Locate the cell with the specified text and output its (x, y) center coordinate. 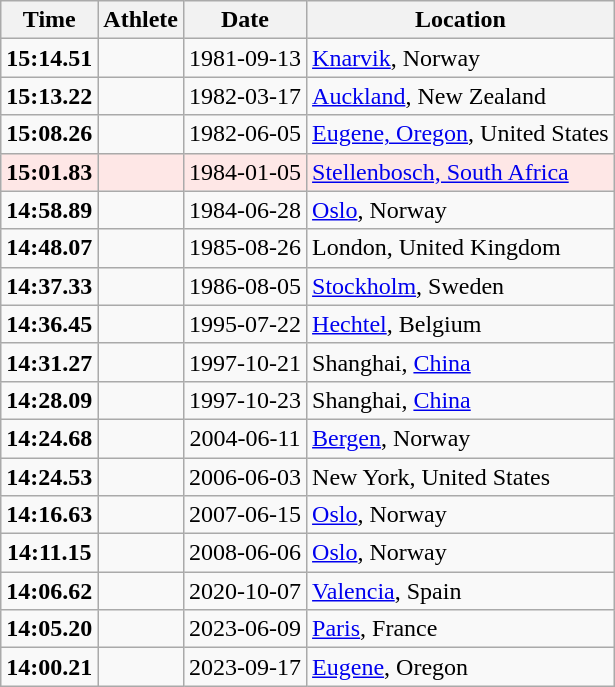
14:00.21 (50, 667)
Valencia, Spain (461, 591)
New York, United States (461, 477)
Location (461, 20)
15:01.83 (50, 172)
1984-06-28 (246, 210)
14:16.63 (50, 515)
2023-06-09 (246, 629)
14:28.09 (50, 400)
1985-08-26 (246, 248)
2008-06-06 (246, 553)
Stockholm, Sweden (461, 286)
Athlete (141, 20)
14:05.20 (50, 629)
15:13.22 (50, 96)
14:31.27 (50, 362)
2020-10-07 (246, 591)
Auckland, New Zealand (461, 96)
15:08.26 (50, 134)
15:14.51 (50, 58)
1997-10-23 (246, 400)
14:48.07 (50, 248)
14:24.68 (50, 438)
1986-08-05 (246, 286)
2007-06-15 (246, 515)
Eugene, Oregon, United States (461, 134)
Knarvik, Norway (461, 58)
1995-07-22 (246, 324)
Eugene, Oregon (461, 667)
1982-06-05 (246, 134)
2023-09-17 (246, 667)
Hechtel, Belgium (461, 324)
14:11.15 (50, 553)
14:37.33 (50, 286)
Paris, France (461, 629)
Bergen, Norway (461, 438)
1982-03-17 (246, 96)
14:36.45 (50, 324)
1981-09-13 (246, 58)
London, United Kingdom (461, 248)
14:58.89 (50, 210)
Time (50, 20)
14:06.62 (50, 591)
1997-10-21 (246, 362)
Stellenbosch, South Africa (461, 172)
2004-06-11 (246, 438)
1984-01-05 (246, 172)
2006-06-03 (246, 477)
Date (246, 20)
14:24.53 (50, 477)
